Output the (X, Y) coordinate of the center of the cell containing the given text.  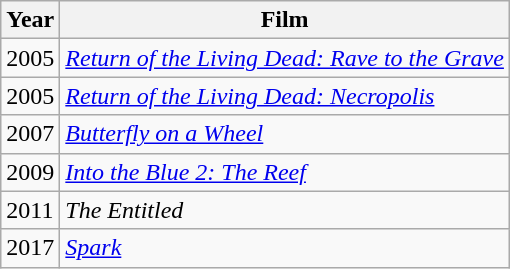
Spark (285, 248)
Return of the Living Dead: Necropolis (285, 96)
The Entitled (285, 210)
2011 (30, 210)
Year (30, 20)
Into the Blue 2: The Reef (285, 172)
Return of the Living Dead: Rave to the Grave (285, 58)
2009 (30, 172)
Butterfly on a Wheel (285, 134)
2007 (30, 134)
Film (285, 20)
2017 (30, 248)
